Provide the [X, Y] coordinate of the cell's center where the given text is located.  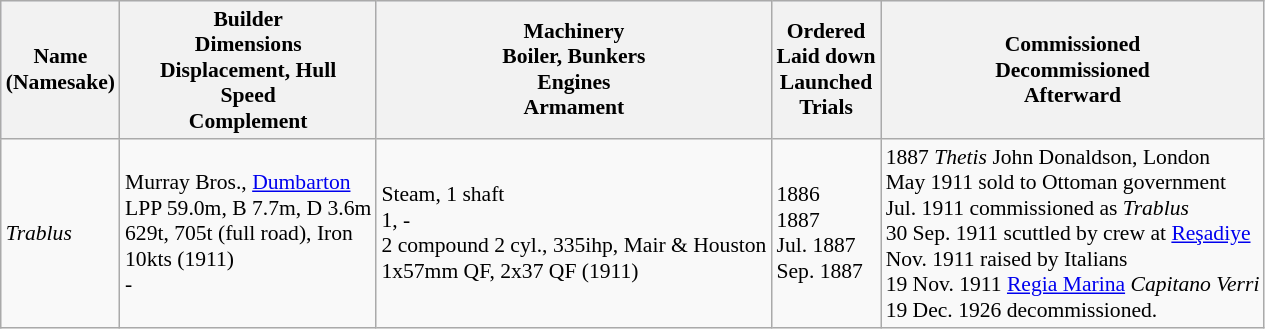
CommissionedDecommissionedAfterward [1073, 70]
Trablus [60, 234]
BuilderDimensionsDisplacement, HullSpeedComplement [248, 70]
MachineryBoiler, BunkersEnginesArmament [574, 70]
Name(Namesake) [60, 70]
OrderedLaid downLaunchedTrials [826, 70]
18861887Jul. 1887Sep. 1887 [826, 234]
Murray Bros., DumbartonLPP 59.0m, B 7.7m, D 3.6m629t, 705t (full road), Iron10kts (1911)- [248, 234]
Steam, 1 shaft1, -2 compound 2 cyl., 335ihp, Mair & Houston1x57mm QF, 2x37 QF (1911) [574, 234]
